Detect which cell encompasses the target text, then output its [x, y] center coordinate. 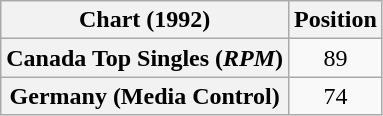
74 [336, 96]
Chart (1992) [145, 20]
Position [336, 20]
89 [336, 58]
Canada Top Singles (RPM) [145, 58]
Germany (Media Control) [145, 96]
